Extract the [X, Y] coordinate from the center of the cell holding the provided text.  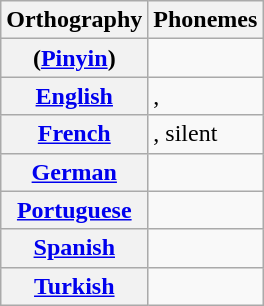
, silent [206, 134]
, [206, 96]
German [74, 172]
Orthography [74, 20]
Spanish [74, 248]
Phonemes [206, 20]
(Pinyin) [74, 58]
English [74, 96]
Turkish [74, 286]
Portuguese [74, 210]
French [74, 134]
